Provide the (X, Y) coordinate of the cell's center where the given text is located.  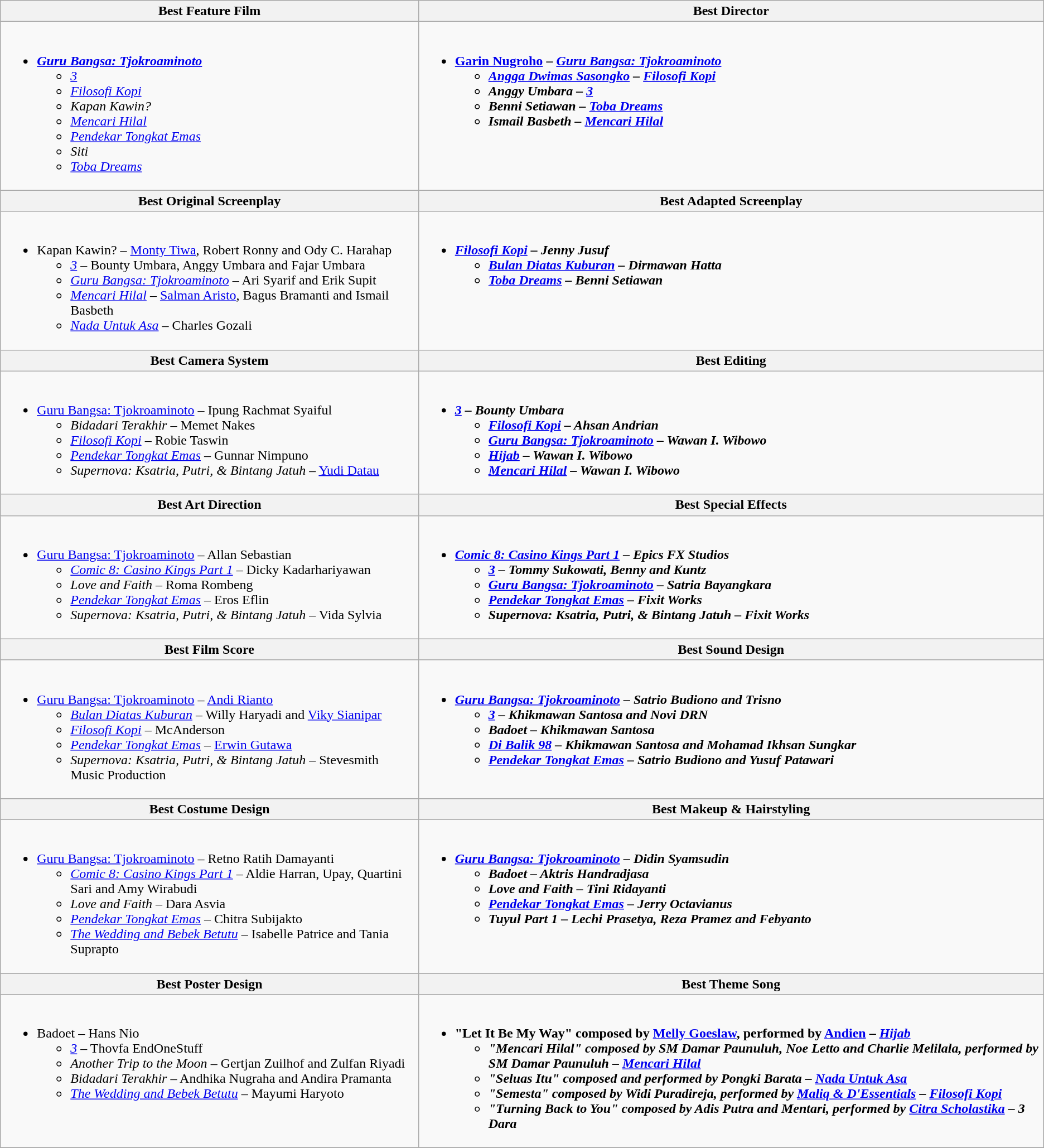
3 – Bounty UmbaraFilosofi Kopi – Ahsan AndrianGuru Bangsa: Tjokroaminoto – Wawan I. WibowoHijab – Wawan I. WibowoMencari Hilal – Wawan I. Wibowo (731, 433)
Filosofi Kopi – Jenny JusufBulan Diatas Kuburan – Dirmawan HattaToba Dreams – Benni Setiawan (731, 281)
Best Editing (731, 360)
Best Art Direction (210, 505)
Best Original Screenplay (210, 201)
Best Feature Film (210, 11)
Best Makeup & Hairstyling (731, 809)
Best Camera System (210, 360)
Best Costume Design (210, 809)
Best Director (731, 11)
Best Film Score (210, 649)
Best Sound Design (731, 649)
Best Adapted Screenplay (731, 201)
Best Theme Song (731, 983)
Guru Bangsa: Tjokroaminoto3Filosofi KopiKapan Kawin?Mencari HilalPendekar Tongkat EmasSitiToba Dreams (210, 106)
Best Special Effects (731, 505)
Best Poster Design (210, 983)
